Return (x, y) of the center of cell containing provided text 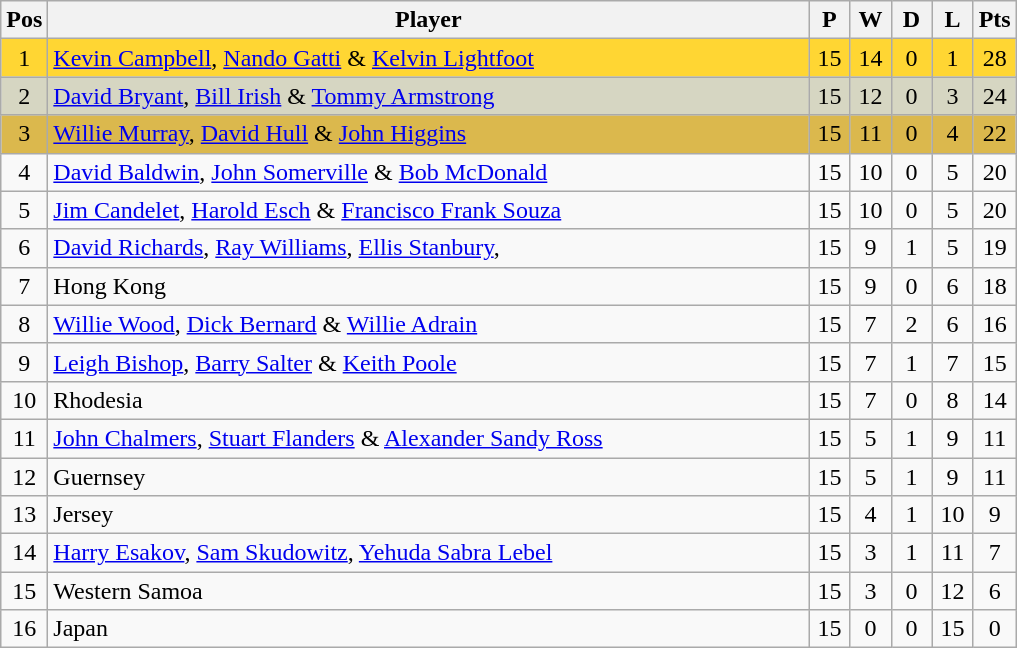
David Baldwin, John Somerville & Bob McDonald (428, 172)
John Chalmers, Stuart Flanders & Alexander Sandy Ross (428, 438)
Japan (428, 629)
Player (428, 20)
Leigh Bishop, Barry Salter & Keith Poole (428, 362)
Hong Kong (428, 286)
Pos (24, 20)
19 (994, 248)
David Bryant, Bill Irish & Tommy Armstrong (428, 96)
18 (994, 286)
28 (994, 58)
Kevin Campbell, Nando Gatti & Kelvin Lightfoot (428, 58)
Willie Murray, David Hull & John Higgins (428, 134)
David Richards, Ray Williams, Ellis Stanbury, (428, 248)
Western Samoa (428, 591)
13 (24, 515)
Guernsey (428, 477)
Willie Wood, Dick Bernard & Willie Adrain (428, 324)
22 (994, 134)
Pts (994, 20)
D (912, 20)
Harry Esakov, Sam Skudowitz, Yehuda Sabra Lebel (428, 553)
L (952, 20)
Rhodesia (428, 400)
24 (994, 96)
W (870, 20)
Jersey (428, 515)
Jim Candelet, Harold Esch & Francisco Frank Souza (428, 210)
P (830, 20)
